Return the [X, Y] coordinate for the center point of the cell that contains the specified text.  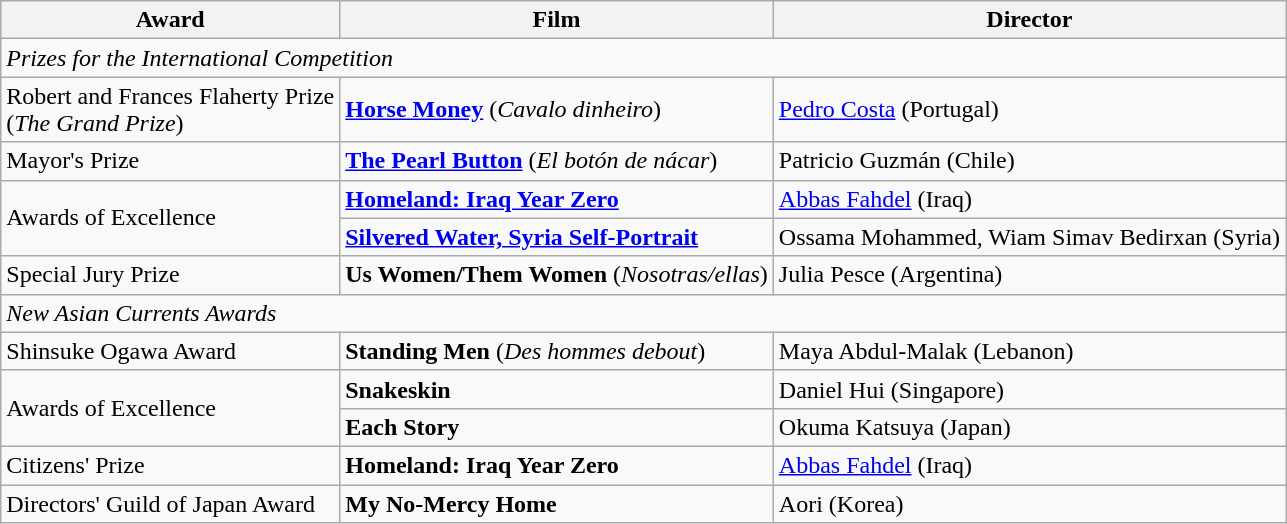
Shinsuke Ogawa Award [170, 351]
Julia Pesce (Argentina) [1029, 275]
Directors' Guild of Japan Award [170, 503]
Mayor's Prize [170, 161]
Prizes for the International Competition [644, 58]
Director [1029, 20]
Ossama Mohammed, Wiam Simav Bedirxan (Syria) [1029, 237]
Silvered Water, Syria Self-Portrait [557, 237]
Horse Money (Cavalo dinheiro) [557, 110]
Pedro Costa (Portugal) [1029, 110]
New Asian Currents Awards [644, 313]
Patricio Guzmán (Chile) [1029, 161]
Film [557, 20]
Us Women/Them Women (Nosotras/ellas) [557, 275]
Citizens' Prize [170, 465]
Aori (Korea) [1029, 503]
Each Story [557, 427]
Snakeskin [557, 389]
My No-Mercy Home [557, 503]
The Pearl Button (El botón de nácar) [557, 161]
Daniel Hui (Singapore) [1029, 389]
Standing Men (Des hommes debout) [557, 351]
Robert and Frances Flaherty Prize(The Grand Prize) [170, 110]
Okuma Katsuya (Japan) [1029, 427]
Special Jury Prize [170, 275]
Award [170, 20]
Maya Abdul-Malak (Lebanon) [1029, 351]
